Identify which cell holds the provided text, then report its [X, Y] central coordinate. 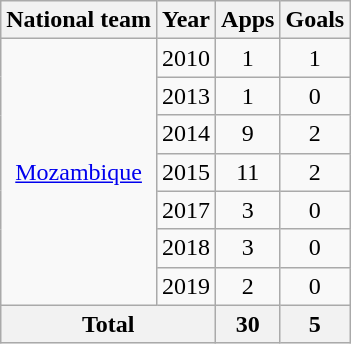
30 [248, 324]
National team [79, 20]
5 [315, 324]
2014 [186, 134]
Goals [315, 20]
9 [248, 134]
Total [108, 324]
Apps [248, 20]
2018 [186, 248]
2013 [186, 96]
2015 [186, 172]
2010 [186, 58]
11 [248, 172]
Mozambique [79, 172]
2019 [186, 286]
Year [186, 20]
2017 [186, 210]
